Pinpoint the cell where the given text exists, returning its (X, Y) midpoint coordinate. 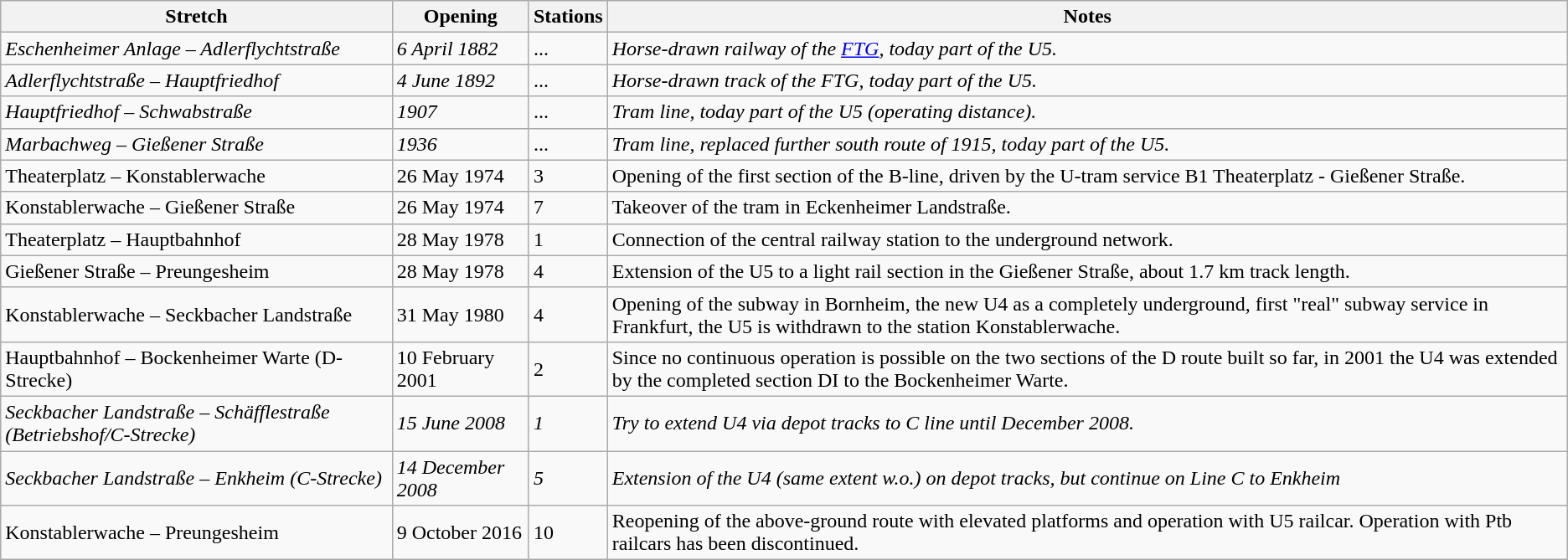
Extension of the U5 to a light rail section in the Gießener Straße, about 1.7 km track length. (1087, 271)
Konstablerwache – Gießener Straße (196, 208)
Extension of the U4 (same extent w.o.) on depot tracks, but continue on Line C to Enkheim (1087, 477)
Gießener Straße – Preungesheim (196, 271)
Stations (568, 17)
Theaterplatz – Hauptbahnhof (196, 239)
Eschenheimer Anlage – Adlerflychtstraße (196, 49)
10 (568, 532)
9 October 2016 (461, 532)
Seckbacher Landstraße – Enkheim (C-Strecke) (196, 477)
7 (568, 208)
15 June 2008 (461, 424)
6 April 1882 (461, 49)
Try to extend U4 via depot tracks to C line until December 2008. (1087, 424)
Konstablerwache – Seckbacher Landstraße (196, 315)
Connection of the central railway station to the underground network. (1087, 239)
Tram line, today part of the U5 (operating distance). (1087, 112)
Konstablerwache – Preungesheim (196, 532)
Tram line, replaced further south route of 1915, today part of the U5. (1087, 144)
Reopening of the above-ground route with elevated platforms and operation with U5 railcar. Operation with Ptb railcars has been discontinued. (1087, 532)
Notes (1087, 17)
Horse-drawn track of the FTG, today part of the U5. (1087, 80)
Theaterplatz – Konstablerwache (196, 176)
Hauptfriedhof – Schwabstraße (196, 112)
Seckbacher Landstraße – Schäfflestraße (Betriebshof/C-Strecke) (196, 424)
Horse-drawn railway of the FTG, today part of the U5. (1087, 49)
14 December 2008 (461, 477)
5 (568, 477)
Adlerflychtstraße – Hauptfriedhof (196, 80)
10 February 2001 (461, 368)
31 May 1980 (461, 315)
1907 (461, 112)
Opening of the first section of the B-line, driven by the U-tram service B1 Theaterplatz - Gießener Straße. (1087, 176)
Takeover of the tram in Eckenheimer Landstraße. (1087, 208)
2 (568, 368)
Hauptbahnhof – Bockenheimer Warte (D-Strecke) (196, 368)
Stretch (196, 17)
4 June 1892 (461, 80)
Marbachweg – Gießener Straße (196, 144)
3 (568, 176)
Opening (461, 17)
1936 (461, 144)
